For the text-containing cell, return its midpoint in (x, y) coordinate format. 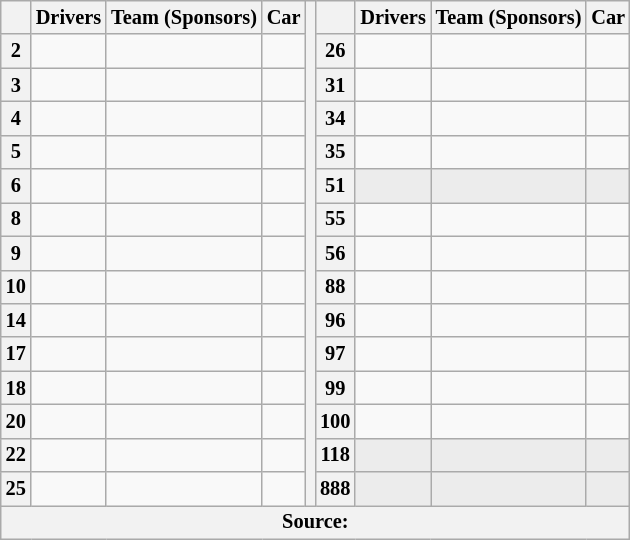
97 (335, 354)
22 (16, 455)
51 (335, 186)
888 (335, 489)
88 (335, 287)
Source: (316, 522)
9 (16, 253)
26 (335, 51)
8 (16, 219)
17 (16, 354)
55 (335, 219)
118 (335, 455)
31 (335, 85)
2 (16, 51)
34 (335, 118)
3 (16, 85)
56 (335, 253)
25 (16, 489)
10 (16, 287)
14 (16, 320)
99 (335, 388)
18 (16, 388)
5 (16, 152)
6 (16, 186)
35 (335, 152)
100 (335, 421)
4 (16, 118)
20 (16, 421)
96 (335, 320)
